Find where the given text appears and provide that cell's center as [x, y] coordinate. 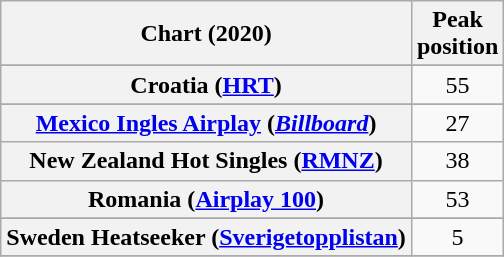
Chart (2020) [206, 34]
New Zealand Hot Singles (RMNZ) [206, 161]
27 [457, 123]
Sweden Heatseeker (Sverigetopplistan) [206, 237]
Croatia (HRT) [206, 85]
5 [457, 237]
Romania (Airplay 100) [206, 199]
55 [457, 85]
Peakposition [457, 34]
38 [457, 161]
53 [457, 199]
Mexico Ingles Airplay (Billboard) [206, 123]
